Extract the (x, y) coordinate from the center of the cell holding the provided text.  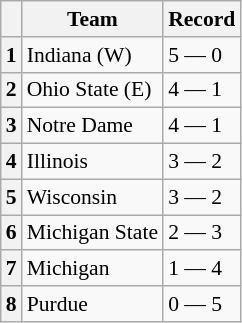
1 (12, 55)
7 (12, 269)
Ohio State (E) (92, 90)
1 — 4 (202, 269)
8 (12, 304)
5 (12, 197)
Indiana (W) (92, 55)
0 — 5 (202, 304)
2 (12, 90)
5 — 0 (202, 55)
3 (12, 126)
Notre Dame (92, 126)
Michigan (92, 269)
Michigan State (92, 233)
Team (92, 19)
6 (12, 233)
Wisconsin (92, 197)
4 (12, 162)
Illinois (92, 162)
Purdue (92, 304)
Record (202, 19)
2 — 3 (202, 233)
